Find where the given text appears and provide that cell's center as [x, y] coordinate. 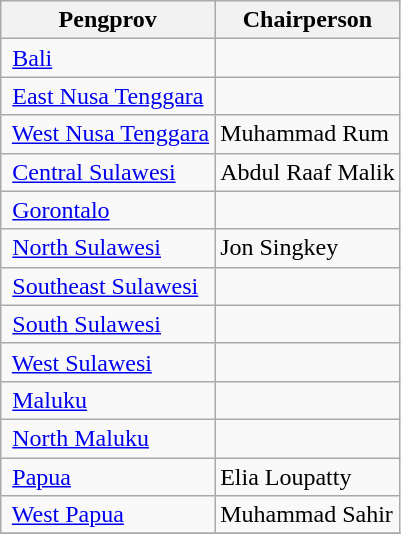
Jon Singkey [308, 248]
Central Sulawesi [108, 172]
West Nusa Tenggara [108, 134]
North Sulawesi [108, 248]
Muhammad Sahir [308, 515]
Elia Loupatty [308, 477]
West Sulawesi [108, 362]
Papua [108, 477]
Maluku [108, 400]
North Maluku [108, 438]
Bali [108, 58]
Abdul Raaf Malik [308, 172]
Southeast Sulawesi [108, 286]
Chairperson [308, 20]
South Sulawesi [108, 324]
Gorontalo [108, 210]
West Papua [108, 515]
East Nusa Tenggara [108, 96]
Pengprov [108, 20]
Muhammad Rum [308, 134]
